Capture the cell that displays the provided text and extract its [x, y] central coordinate. 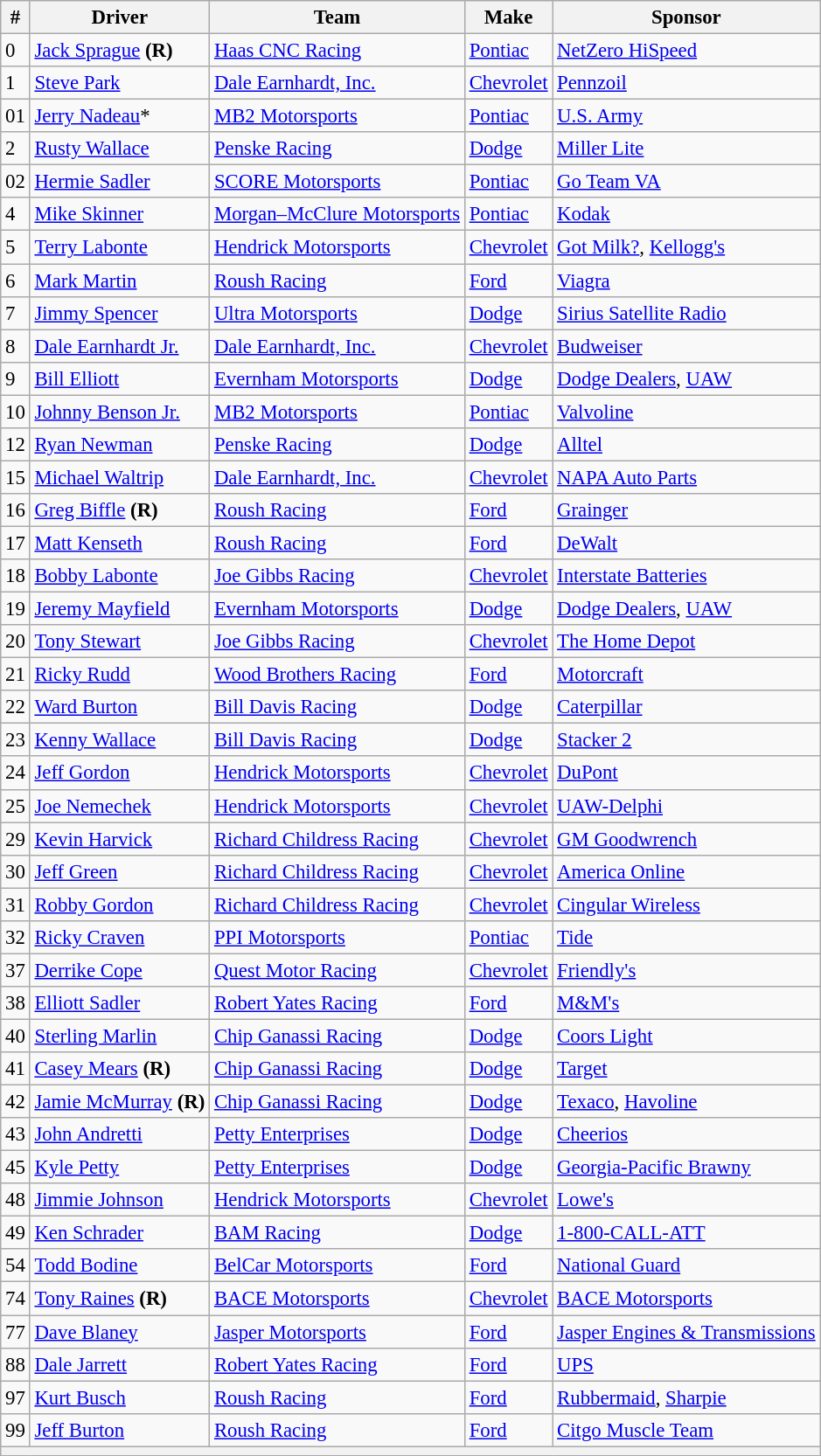
GM Goodwrench [686, 839]
M&M's [686, 1003]
Sponsor [686, 17]
Hermie Sadler [119, 182]
Quest Motor Racing [337, 970]
77 [16, 1332]
0 [16, 51]
Mike Skinner [119, 214]
Miller Lite [686, 149]
NAPA Auto Parts [686, 477]
Motorcraft [686, 675]
Tony Raines (R) [119, 1299]
Jimmy Spencer [119, 313]
18 [16, 576]
30 [16, 871]
15 [16, 477]
Terry Labonte [119, 247]
2 [16, 149]
Jerry Nadeau* [119, 116]
Ward Burton [119, 707]
Ryan Newman [119, 445]
Team [337, 17]
Morgan–McClure Motorsports [337, 214]
Michael Waltrip [119, 477]
Lowe's [686, 1200]
Joe Nemechek [119, 806]
74 [16, 1299]
Got Milk?, Kellogg's [686, 247]
Georgia-Pacific Brawny [686, 1168]
Dale Jarrett [119, 1364]
10 [16, 412]
Tony Stewart [119, 641]
Make [508, 17]
Johnny Benson Jr. [119, 412]
Jasper Engines & Transmissions [686, 1332]
16 [16, 510]
Caterpillar [686, 707]
24 [16, 773]
25 [16, 806]
Sirius Satellite Radio [686, 313]
Wood Brothers Racing [337, 675]
Tide [686, 938]
21 [16, 675]
1 [16, 83]
Kodak [686, 214]
Cingular Wireless [686, 905]
Ricky Rudd [119, 675]
Kurt Busch [119, 1397]
BAM Racing [337, 1233]
The Home Depot [686, 641]
UAW-Delphi [686, 806]
PPI Motorsports [337, 938]
41 [16, 1069]
8 [16, 346]
Jasper Motorsports [337, 1332]
40 [16, 1036]
National Guard [686, 1266]
Haas CNC Racing [337, 51]
Texaco, Havoline [686, 1102]
DeWalt [686, 543]
Pennzoil [686, 83]
SCORE Motorsports [337, 182]
6 [16, 281]
43 [16, 1134]
31 [16, 905]
22 [16, 707]
Todd Bodine [119, 1266]
Cheerios [686, 1134]
Kenny Wallace [119, 740]
01 [16, 116]
Dave Blaney [119, 1332]
29 [16, 839]
42 [16, 1102]
99 [16, 1430]
Budweiser [686, 346]
Go Team VA [686, 182]
# [16, 17]
54 [16, 1266]
Sterling Marlin [119, 1036]
Jack Sprague (R) [119, 51]
Ultra Motorsports [337, 313]
Mark Martin [119, 281]
Valvoline [686, 412]
23 [16, 740]
Kevin Harvick [119, 839]
Jeff Gordon [119, 773]
DuPont [686, 773]
Jeremy Mayfield [119, 609]
5 [16, 247]
U.S. Army [686, 116]
NetZero HiSpeed [686, 51]
1-800-CALL-ATT [686, 1233]
Friendly's [686, 970]
Jamie McMurray (R) [119, 1102]
7 [16, 313]
17 [16, 543]
Driver [119, 17]
4 [16, 214]
Viagra [686, 281]
12 [16, 445]
Matt Kenseth [119, 543]
19 [16, 609]
Stacker 2 [686, 740]
Jeff Green [119, 871]
Greg Biffle (R) [119, 510]
Dale Earnhardt Jr. [119, 346]
Bill Elliott [119, 378]
45 [16, 1168]
Coors Light [686, 1036]
97 [16, 1397]
Robby Gordon [119, 905]
Kyle Petty [119, 1168]
Rusty Wallace [119, 149]
BelCar Motorsports [337, 1266]
Target [686, 1069]
38 [16, 1003]
Interstate Batteries [686, 576]
02 [16, 182]
Casey Mears (R) [119, 1069]
49 [16, 1233]
Jeff Burton [119, 1430]
48 [16, 1200]
Steve Park [119, 83]
9 [16, 378]
Elliott Sadler [119, 1003]
Alltel [686, 445]
Citgo Muscle Team [686, 1430]
32 [16, 938]
Ken Schrader [119, 1233]
88 [16, 1364]
Jimmie Johnson [119, 1200]
20 [16, 641]
John Andretti [119, 1134]
Bobby Labonte [119, 576]
Rubbermaid, Sharpie [686, 1397]
America Online [686, 871]
Grainger [686, 510]
Derrike Cope [119, 970]
UPS [686, 1364]
Ricky Craven [119, 938]
37 [16, 970]
